Pinpoint the cell where the given text exists, returning its (x, y) midpoint coordinate. 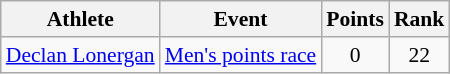
22 (420, 55)
Event (240, 19)
Rank (420, 19)
0 (355, 55)
Athlete (80, 19)
Points (355, 19)
Men's points race (240, 55)
Declan Lonergan (80, 55)
